For the text-containing cell, return its midpoint in (X, Y) coordinate format. 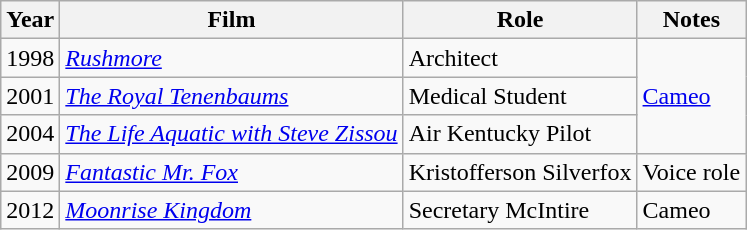
Medical Student (520, 96)
The Royal Tenenbaums (232, 96)
Notes (692, 20)
Moonrise Kingdom (232, 210)
2009 (30, 172)
Film (232, 20)
Year (30, 20)
1998 (30, 58)
Voice role (692, 172)
Rushmore (232, 58)
Role (520, 20)
2004 (30, 134)
The Life Aquatic with Steve Zissou (232, 134)
Fantastic Mr. Fox (232, 172)
Air Kentucky Pilot (520, 134)
Architect (520, 58)
2012 (30, 210)
2001 (30, 96)
Kristofferson Silverfox (520, 172)
Secretary McIntire (520, 210)
